Output the [X, Y] coordinate of the center of the cell containing the given text.  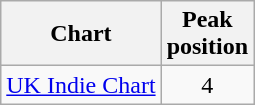
Peakposition [207, 34]
Chart [81, 34]
UK Indie Chart [81, 85]
4 [207, 85]
